Capture the cell that displays the provided text and extract its (X, Y) central coordinate. 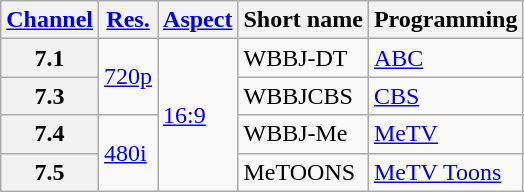
MeTV Toons (446, 172)
Aspect (198, 20)
Res. (128, 20)
CBS (446, 96)
Programming (446, 20)
MeTV (446, 134)
7.5 (50, 172)
MeTOONS (303, 172)
WBBJ-DT (303, 58)
ABC (446, 58)
480i (128, 153)
7.4 (50, 134)
720p (128, 77)
Short name (303, 20)
7.3 (50, 96)
7.1 (50, 58)
WBBJCBS (303, 96)
16:9 (198, 115)
Channel (50, 20)
WBBJ-Me (303, 134)
